Pinpoint the cell where the given text exists, returning its (x, y) midpoint coordinate. 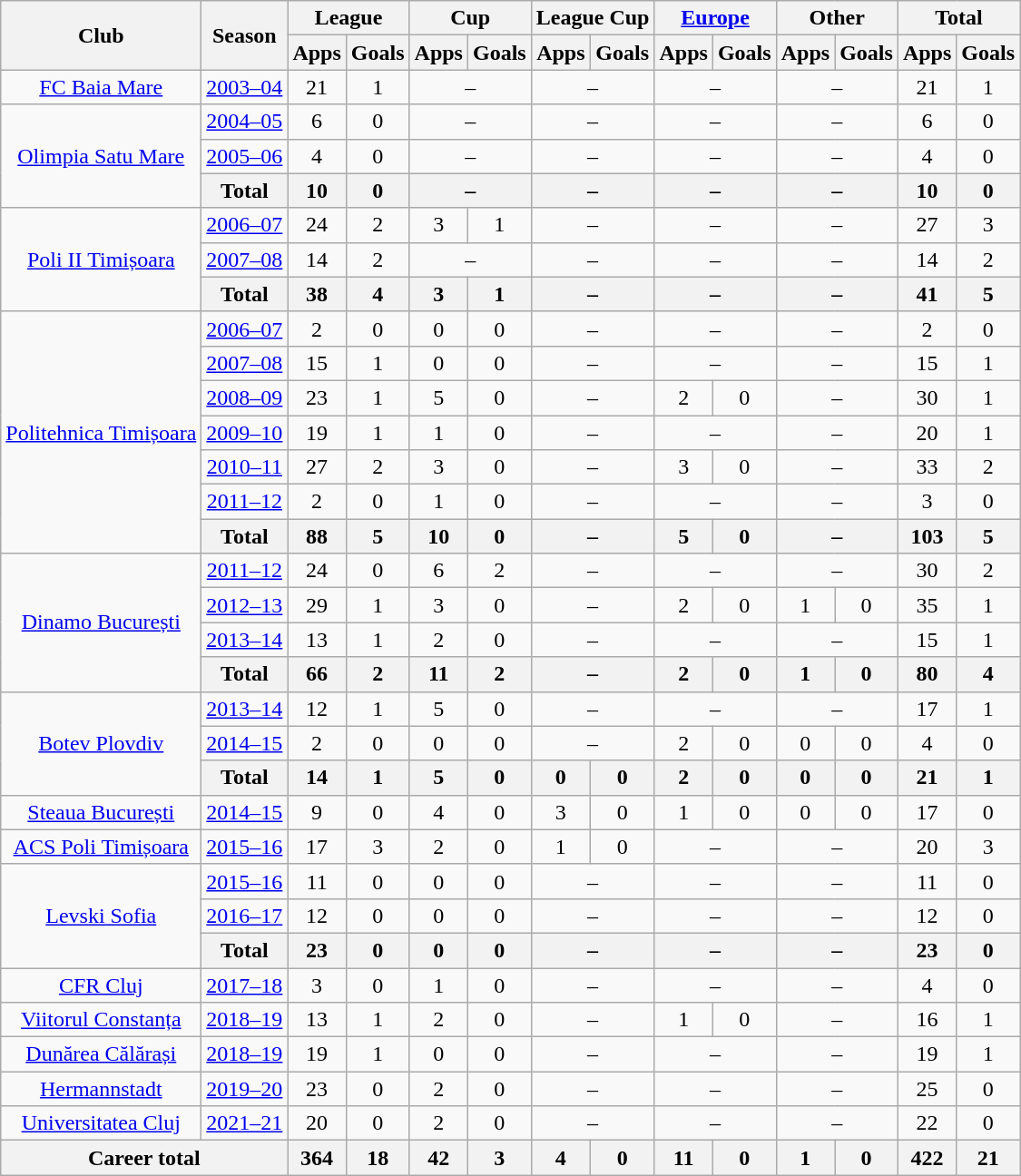
25 (927, 1089)
Dunărea Călărași (102, 1054)
Career total (144, 1158)
29 (317, 605)
2009–10 (245, 433)
Politehnica Timișoara (102, 432)
Steaua București (102, 812)
Levski Sofia (102, 916)
66 (317, 674)
42 (438, 1158)
38 (317, 294)
Dinamo București (102, 622)
88 (317, 536)
Club (102, 35)
Europe (715, 18)
2004–05 (245, 122)
Universitatea Cluj (102, 1123)
FC Baia Mare (102, 87)
103 (927, 536)
League (349, 18)
2017–18 (245, 985)
ACS Poli Timișoara (102, 847)
41 (927, 294)
Season (245, 35)
2012–13 (245, 605)
422 (927, 1158)
35 (927, 605)
Other (837, 18)
2016–17 (245, 916)
2003–04 (245, 87)
CFR Cluj (102, 985)
9 (317, 812)
22 (927, 1123)
2005–06 (245, 156)
League Cup (593, 18)
Cup (470, 18)
Poli II Timișoara (102, 260)
2021–21 (245, 1123)
2010–11 (245, 467)
18 (378, 1158)
80 (927, 674)
33 (927, 467)
364 (317, 1158)
Olimpia Satu Mare (102, 156)
Botev Plovdiv (102, 743)
Hermannstadt (102, 1089)
16 (927, 1020)
2008–09 (245, 397)
Viitorul Constanța (102, 1020)
2019–20 (245, 1089)
